Extract the (X, Y) coordinate from the center of the cell holding the provided text.  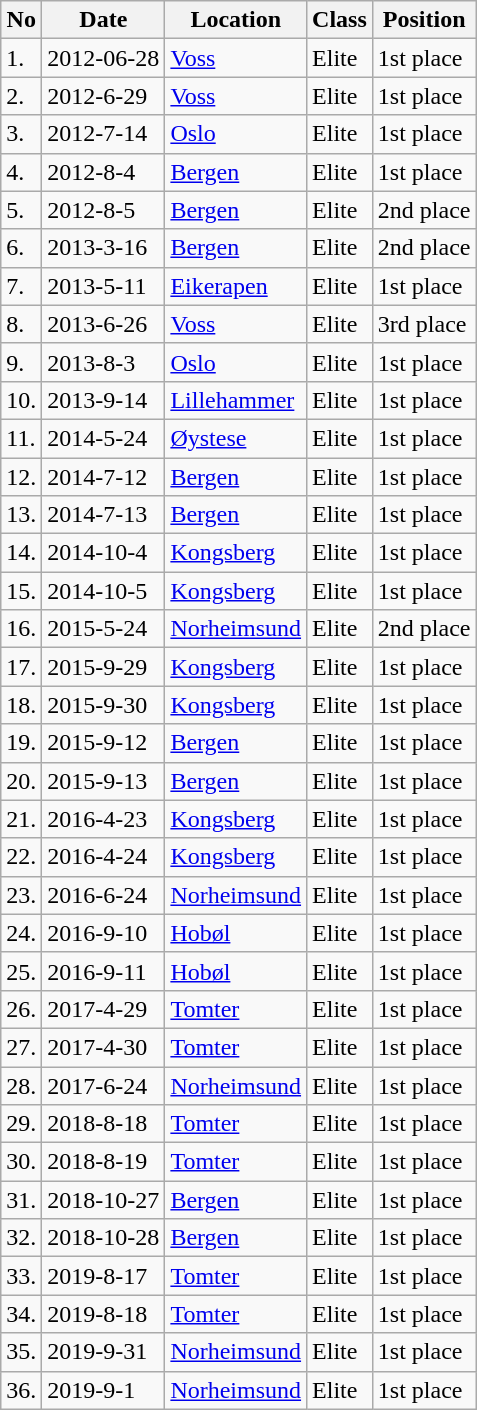
6. (22, 248)
2014-7-13 (104, 515)
2016-9-10 (104, 933)
5. (22, 210)
2015-5-24 (104, 629)
2015-9-30 (104, 705)
Eikerapen (236, 286)
2019-8-18 (104, 1314)
2012-8-4 (104, 172)
29. (22, 1124)
2014-5-24 (104, 438)
2019-8-17 (104, 1276)
Date (104, 20)
27. (22, 1047)
2014-10-4 (104, 553)
20. (22, 781)
9. (22, 362)
33. (22, 1276)
1. (22, 58)
2018-8-19 (104, 1162)
21. (22, 819)
11. (22, 438)
2016-6-24 (104, 895)
35. (22, 1352)
15. (22, 591)
2015-9-13 (104, 781)
2012-6-29 (104, 96)
25. (22, 971)
3. (22, 134)
34. (22, 1314)
2019-9-31 (104, 1352)
2012-8-5 (104, 210)
3rd place (424, 324)
Øystese (236, 438)
2016-9-11 (104, 971)
13. (22, 515)
17. (22, 667)
2013-6-26 (104, 324)
Location (236, 20)
22. (22, 857)
2018-10-28 (104, 1238)
8. (22, 324)
28. (22, 1085)
24. (22, 933)
10. (22, 400)
2016-4-24 (104, 857)
2014-10-5 (104, 591)
36. (22, 1390)
Lillehammer (236, 400)
18. (22, 705)
30. (22, 1162)
2013-9-14 (104, 400)
2017-6-24 (104, 1085)
2. (22, 96)
2013-8-3 (104, 362)
2018-8-18 (104, 1124)
Class (340, 20)
2015-9-29 (104, 667)
19. (22, 743)
2017-4-30 (104, 1047)
2017-4-29 (104, 1009)
31. (22, 1200)
23. (22, 895)
No (22, 20)
2012-06-28 (104, 58)
4. (22, 172)
2019-9-1 (104, 1390)
7. (22, 286)
2012-7-14 (104, 134)
26. (22, 1009)
2016-4-23 (104, 819)
2018-10-27 (104, 1200)
2015-9-12 (104, 743)
16. (22, 629)
32. (22, 1238)
2013-5-11 (104, 286)
2013-3-16 (104, 248)
14. (22, 553)
12. (22, 477)
2014-7-12 (104, 477)
Position (424, 20)
